Search for the cell housing the specified text and yield its [X, Y] center coordinate. 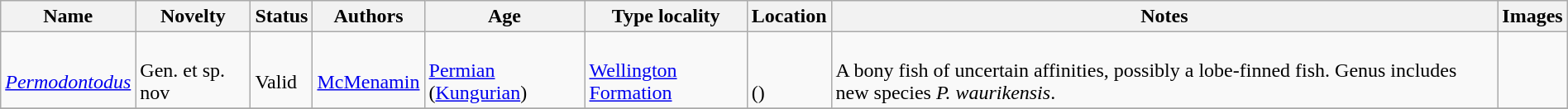
Valid [281, 70]
Status [281, 17]
A bony fish of uncertain affinities, possibly a lobe-finned fish. Genus includes new species P. waurikensis. [1164, 70]
Permian (Kungurian) [504, 70]
Location [789, 17]
Type locality [666, 17]
Notes [1164, 17]
Novelty [194, 17]
Wellington Formation [666, 70]
Permodontodus [68, 70]
Gen. et sp. nov [194, 70]
Authors [369, 17]
() [789, 70]
Age [504, 17]
McMenamin [369, 70]
Images [1532, 17]
Name [68, 17]
